Provide the [X, Y] coordinate of the cell's center where the given text is located.  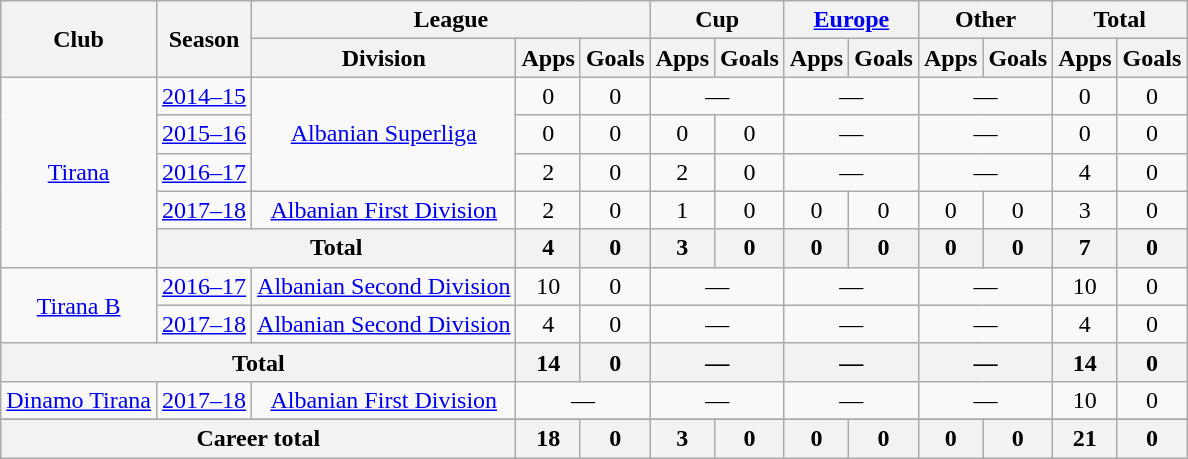
Division [384, 58]
7 [1085, 248]
Dinamo Tirana [79, 400]
2014–15 [204, 96]
21 [1085, 438]
Cup [717, 20]
Career total [258, 438]
18 [548, 438]
League [452, 20]
Club [79, 39]
Europe [851, 20]
Albanian Superliga [384, 134]
Season [204, 39]
Tirana [79, 172]
Tirana B [79, 305]
Other [985, 20]
2015–16 [204, 134]
1 [682, 210]
